For the text-containing cell, return its midpoint in (x, y) coordinate format. 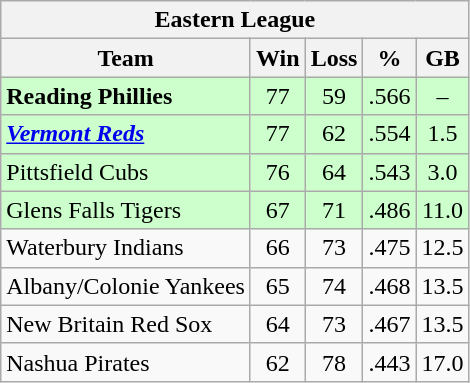
Eastern League (235, 20)
74 (334, 286)
.467 (390, 324)
Win (278, 58)
11.0 (442, 210)
Pittsfield Cubs (126, 172)
76 (278, 172)
67 (278, 210)
.486 (390, 210)
17.0 (442, 362)
1.5 (442, 134)
71 (334, 210)
Albany/Colonie Yankees (126, 286)
65 (278, 286)
78 (334, 362)
New Britain Red Sox (126, 324)
Loss (334, 58)
Waterbury Indians (126, 248)
12.5 (442, 248)
59 (334, 96)
Reading Phillies (126, 96)
.554 (390, 134)
.475 (390, 248)
Team (126, 58)
Vermont Reds (126, 134)
Glens Falls Tigers (126, 210)
.566 (390, 96)
.543 (390, 172)
GB (442, 58)
.468 (390, 286)
– (442, 96)
66 (278, 248)
.443 (390, 362)
Nashua Pirates (126, 362)
% (390, 58)
3.0 (442, 172)
